From the cell containing the given text, extract its center point as [x, y] coordinate. 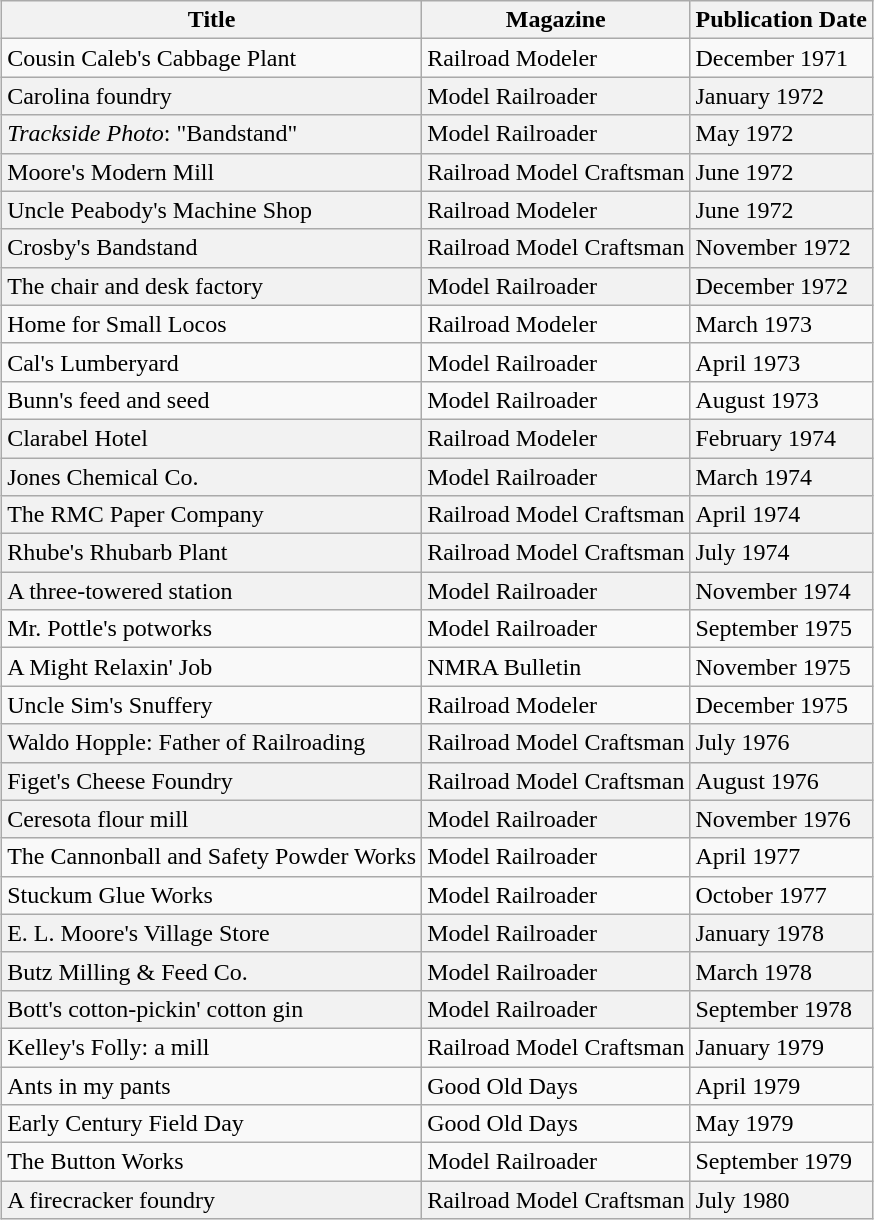
September 1978 [781, 1009]
March 1973 [781, 324]
Clarabel Hotel [212, 438]
Butz Milling & Feed Co. [212, 971]
November 1974 [781, 591]
July 1980 [781, 1200]
December 1975 [781, 705]
Publication Date [781, 20]
Magazine [556, 20]
Carolina foundry [212, 96]
Figet's Cheese Foundry [212, 781]
January 1979 [781, 1047]
Bunn's feed and seed [212, 400]
Kelley's Folly: a mill [212, 1047]
Jones Chemical Co. [212, 477]
Crosby's Bandstand [212, 248]
August 1976 [781, 781]
April 1977 [781, 857]
November 1975 [781, 667]
September 1979 [781, 1162]
Cousin Caleb's Cabbage Plant [212, 58]
May 1979 [781, 1124]
Mr. Pottle's potworks [212, 629]
Bott's cotton-pickin' cotton gin [212, 1009]
July 1976 [781, 743]
April 1979 [781, 1085]
NMRA Bulletin [556, 667]
Rhube's Rhubarb Plant [212, 553]
October 1977 [781, 895]
November 1976 [781, 819]
November 1972 [781, 248]
December 1972 [781, 286]
Ceresota flour mill [212, 819]
April 1973 [781, 362]
The Cannonball and Safety Powder Works [212, 857]
E. L. Moore's Village Store [212, 933]
January 1972 [781, 96]
Uncle Peabody's Machine Shop [212, 210]
A three-towered station [212, 591]
The chair and desk factory [212, 286]
July 1974 [781, 553]
Early Century Field Day [212, 1124]
March 1974 [781, 477]
Ants in my pants [212, 1085]
Stuckum Glue Works [212, 895]
The RMC Paper Company [212, 515]
Home for Small Locos [212, 324]
The Button Works [212, 1162]
September 1975 [781, 629]
February 1974 [781, 438]
A Might Relaxin' Job [212, 667]
May 1972 [781, 134]
Cal's Lumberyard [212, 362]
April 1974 [781, 515]
Title [212, 20]
December 1971 [781, 58]
March 1978 [781, 971]
January 1978 [781, 933]
A firecracker foundry [212, 1200]
Waldo Hopple: Father of Railroading [212, 743]
Moore's Modern Mill [212, 172]
August 1973 [781, 400]
Trackside Photo: "Bandstand" [212, 134]
Uncle Sim's Snuffery [212, 705]
